Identify which cell holds the provided text, then report its (X, Y) central coordinate. 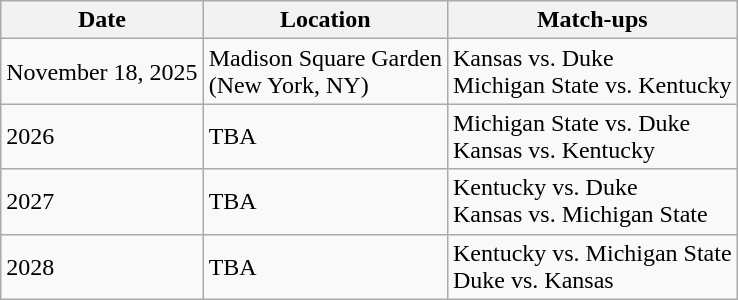
Location (325, 20)
November 18, 2025 (102, 72)
2028 (102, 266)
2027 (102, 202)
Match-ups (592, 20)
Madison Square Garden(New York, NY) (325, 72)
Kansas vs. DukeMichigan State vs. Kentucky (592, 72)
Michigan State vs. DukeKansas vs. Kentucky (592, 136)
Kentucky vs. Michigan StateDuke vs. Kansas (592, 266)
2026 (102, 136)
Kentucky vs. DukeKansas vs. Michigan State (592, 202)
Date (102, 20)
